Identify which cell holds the provided text, then report its [x, y] central coordinate. 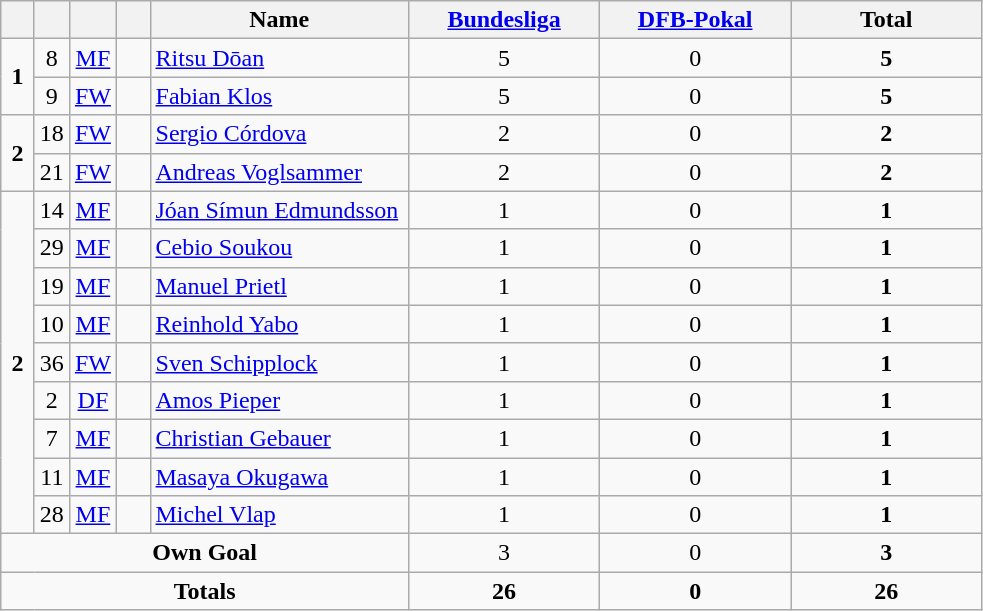
Andreas Voglsammer [280, 172]
Reinhold Yabo [280, 324]
Name [280, 20]
Cebio Soukou [280, 248]
14 [52, 210]
Totals [205, 591]
Fabian Klos [280, 96]
DFB-Pokal [696, 20]
28 [52, 515]
DF [92, 400]
7 [52, 438]
21 [52, 172]
Jóan Símun Edmundsson [280, 210]
11 [52, 477]
10 [52, 324]
Michel Vlap [280, 515]
Total [886, 20]
Sven Schipplock [280, 362]
Amos Pieper [280, 400]
Masaya Okugawa [280, 477]
8 [52, 58]
36 [52, 362]
Ritsu Dōan [280, 58]
Own Goal [205, 553]
19 [52, 286]
9 [52, 96]
Sergio Córdova [280, 134]
Christian Gebauer [280, 438]
18 [52, 134]
Manuel Prietl [280, 286]
Bundesliga [504, 20]
29 [52, 248]
